Output the (x, y) coordinate of the center of the cell containing the given text.  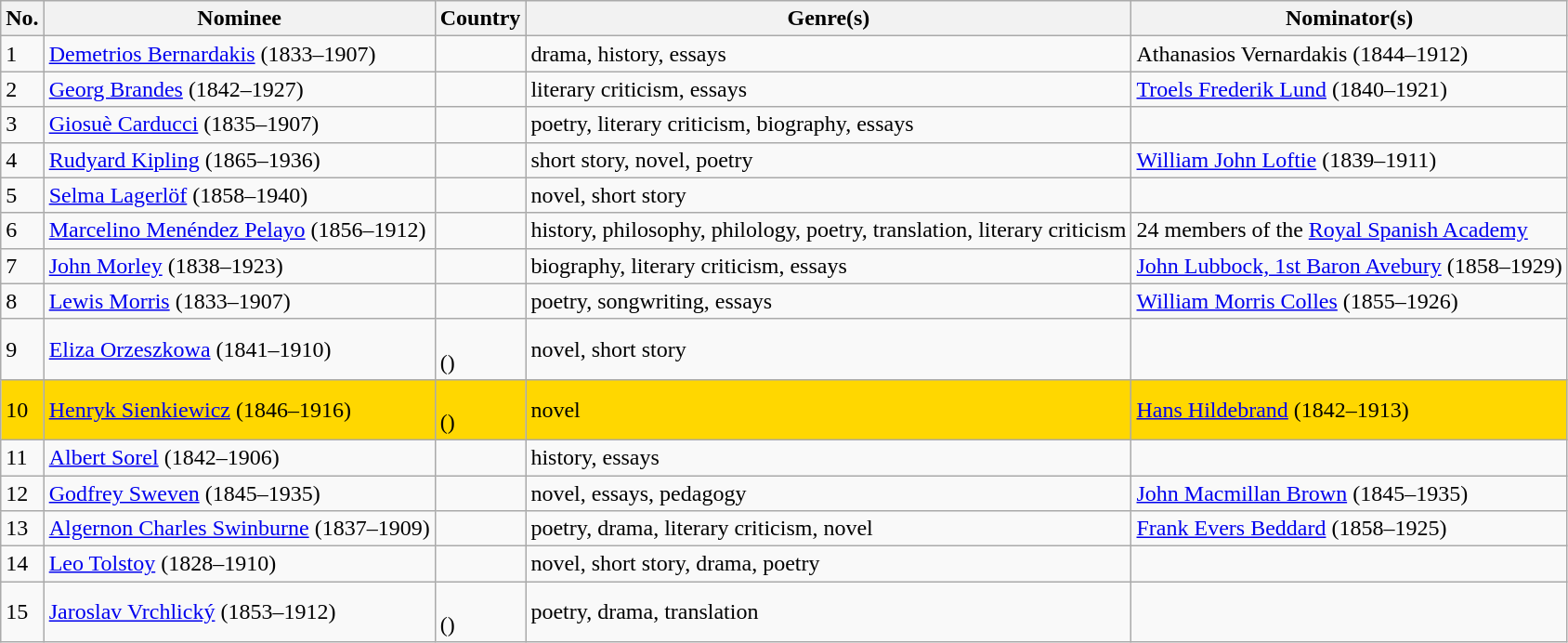
8 (22, 301)
Henryk Sienkiewicz (1846–1916) (240, 409)
Nominator(s) (1349, 19)
4 (22, 160)
Nominee (240, 19)
history, essays (829, 457)
John Macmillan Brown (1845–1935) (1349, 493)
11 (22, 457)
Country (480, 19)
novel, short story, drama, poetry (829, 564)
poetry, drama, literary criticism, novel (829, 529)
poetry, songwriting, essays (829, 301)
William John Loftie (1839–1911) (1349, 160)
John Morley (1838–1923) (240, 266)
Lewis Morris (1833–1907) (240, 301)
6 (22, 230)
5 (22, 195)
13 (22, 529)
poetry, drama, translation (829, 611)
novel, essays, pedagogy (829, 493)
Marcelino Menéndez Pelayo (1856–1912) (240, 230)
Eliza Orzeszkowa (1841–1910) (240, 349)
24 members of the Royal Spanish Academy (1349, 230)
poetry, literary criticism, biography, essays (829, 125)
drama, history, essays (829, 54)
Demetrios Bernardakis (1833–1907) (240, 54)
literary criticism, essays (829, 89)
9 (22, 349)
history, philosophy, philology, poetry, translation, literary criticism (829, 230)
Hans Hildebrand (1842–1913) (1349, 409)
John Lubbock, 1st Baron Avebury (1858–1929) (1349, 266)
Athanasios Vernardakis (1844–1912) (1349, 54)
Algernon Charles Swinburne (1837–1909) (240, 529)
Godfrey Sweven (1845–1935) (240, 493)
No. (22, 19)
novel (829, 409)
William Morris Colles (1855–1926) (1349, 301)
Georg Brandes (1842–1927) (240, 89)
3 (22, 125)
Selma Lagerlöf (1858–1940) (240, 195)
Frank Evers Beddard (1858–1925) (1349, 529)
Leo Tolstoy (1828–1910) (240, 564)
short story, novel, poetry (829, 160)
7 (22, 266)
Giosuè Carducci (1835–1907) (240, 125)
Rudyard Kipling (1865–1936) (240, 160)
Albert Sorel (1842–1906) (240, 457)
biography, literary criticism, essays (829, 266)
Genre(s) (829, 19)
10 (22, 409)
Troels Frederik Lund (1840–1921) (1349, 89)
15 (22, 611)
1 (22, 54)
Jaroslav Vrchlický (1853–1912) (240, 611)
2 (22, 89)
12 (22, 493)
14 (22, 564)
